Search for the cell housing the specified text and yield its [x, y] center coordinate. 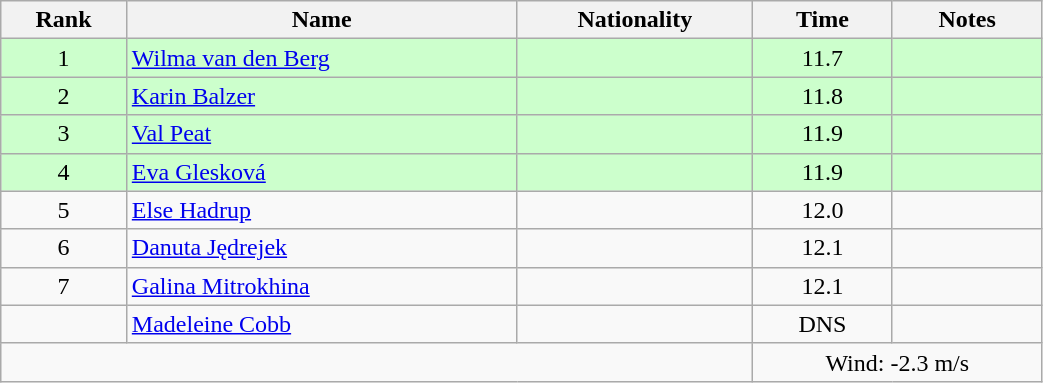
5 [64, 210]
Notes [967, 20]
3 [64, 134]
Galina Mitrokhina [322, 286]
11.8 [822, 96]
Rank [64, 20]
6 [64, 248]
2 [64, 96]
Else Hadrup [322, 210]
Wind: -2.3 m/s [897, 362]
DNS [822, 324]
1 [64, 58]
Madeleine Cobb [322, 324]
Eva Glesková [322, 172]
Name [322, 20]
Karin Balzer [322, 96]
7 [64, 286]
4 [64, 172]
Nationality [634, 20]
12.0 [822, 210]
Time [822, 20]
Val Peat [322, 134]
11.7 [822, 58]
Wilma van den Berg [322, 58]
Danuta Jędrejek [322, 248]
